Output the (x, y) coordinate of the center of the cell containing the given text.  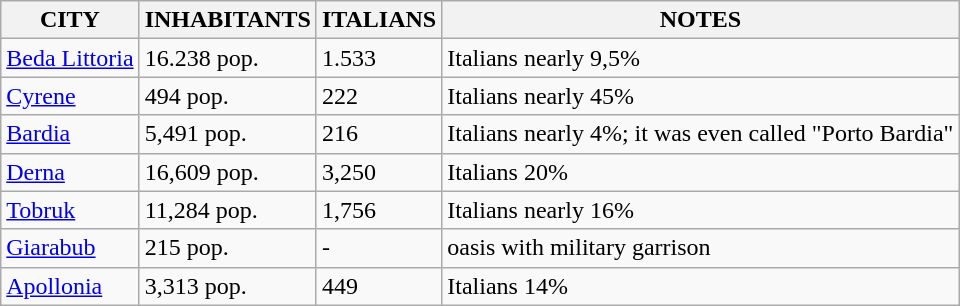
Cyrene (70, 96)
222 (378, 96)
INHABITANTS (228, 20)
Apollonia (70, 286)
Italians nearly 45% (700, 96)
Italians 14% (700, 286)
Italians nearly 16% (700, 210)
449 (378, 286)
Beda Littoria (70, 58)
Italians nearly 4%; it was even called "Porto Bardia" (700, 134)
- (378, 248)
Derna (70, 172)
ITALIANS (378, 20)
16,609 pop. (228, 172)
Italians nearly 9,5% (700, 58)
Giarabub (70, 248)
Bardia (70, 134)
1.533 (378, 58)
494 pop. (228, 96)
16.238 pop. (228, 58)
215 pop. (228, 248)
1,756 (378, 210)
Tobruk (70, 210)
5,491 pop. (228, 134)
3,313 pop. (228, 286)
3,250 (378, 172)
11,284 pop. (228, 210)
NOTES (700, 20)
CITY (70, 20)
Italians 20% (700, 172)
216 (378, 134)
oasis with military garrison (700, 248)
